Extract the (x, y) coordinate from the center of the cell holding the provided text.  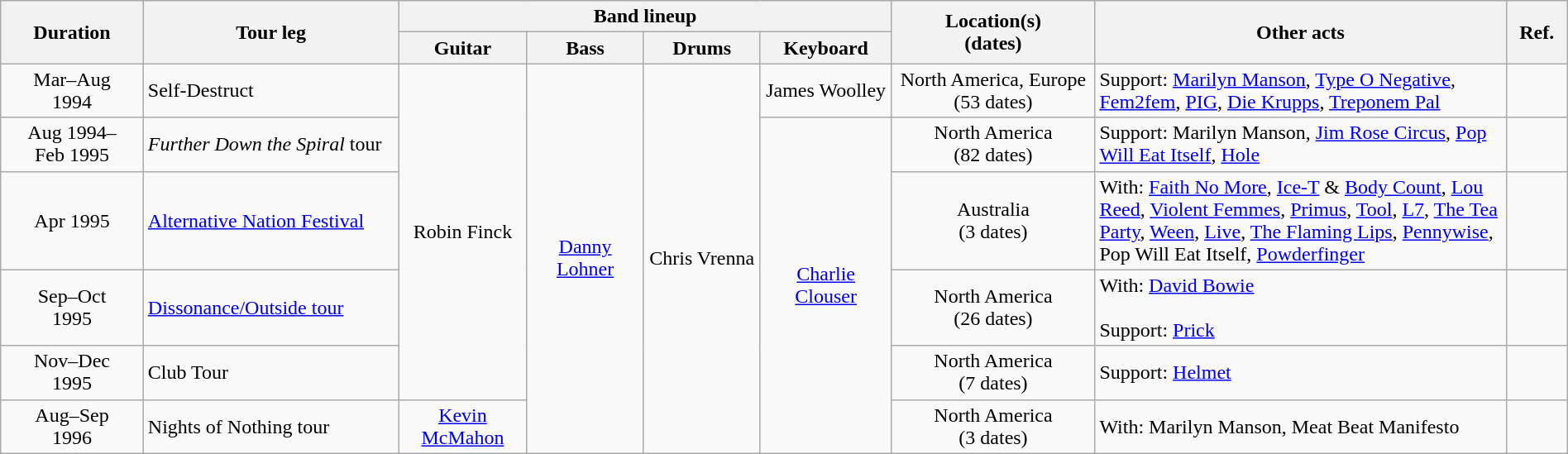
With: Marilyn Manson, Meat Beat Manifesto (1300, 427)
Tour leg (271, 32)
North America(3 dates) (993, 427)
Australia(3 dates) (993, 220)
Self-Destruct (271, 91)
Kevin McMahon (463, 427)
Mar–Aug1994 (73, 91)
Sep–Oct1995 (73, 308)
Nights of Nothing tour (271, 427)
Other acts (1300, 32)
Support: Marilyn Manson, Type O Negative, Fem2fem, PIG, Die Krupps, Treponem Pal (1300, 91)
Support: Marilyn Manson, Jim Rose Circus, Pop Will Eat Itself, Hole (1300, 144)
Duration (73, 32)
Location(s)(dates) (993, 32)
Band lineup (645, 17)
North America(82 dates) (993, 144)
Aug–Sep1996 (73, 427)
With: David BowieSupport: Prick (1300, 308)
Alternative Nation Festival (271, 220)
Drums (701, 48)
Charlie Clouser (825, 285)
Apr 1995 (73, 220)
Chris Vrenna (701, 258)
North America, Europe(53 dates) (993, 91)
James Woolley (825, 91)
Bass (586, 48)
Dissonance/Outside tour (271, 308)
Keyboard (825, 48)
Further Down the Spiral tour (271, 144)
Support: Helmet (1300, 372)
Ref. (1537, 32)
North America(7 dates) (993, 372)
Danny Lohner (586, 258)
Guitar (463, 48)
Robin Finck (463, 232)
North America(26 dates) (993, 308)
Aug 1994–Feb 1995 (73, 144)
Nov–Dec1995 (73, 372)
Club Tour (271, 372)
